Identify which cell holds the provided text, then report its (X, Y) central coordinate. 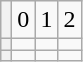
0 (24, 20)
1 (46, 20)
2 (70, 20)
